For the text-containing cell, return its midpoint in (X, Y) coordinate format. 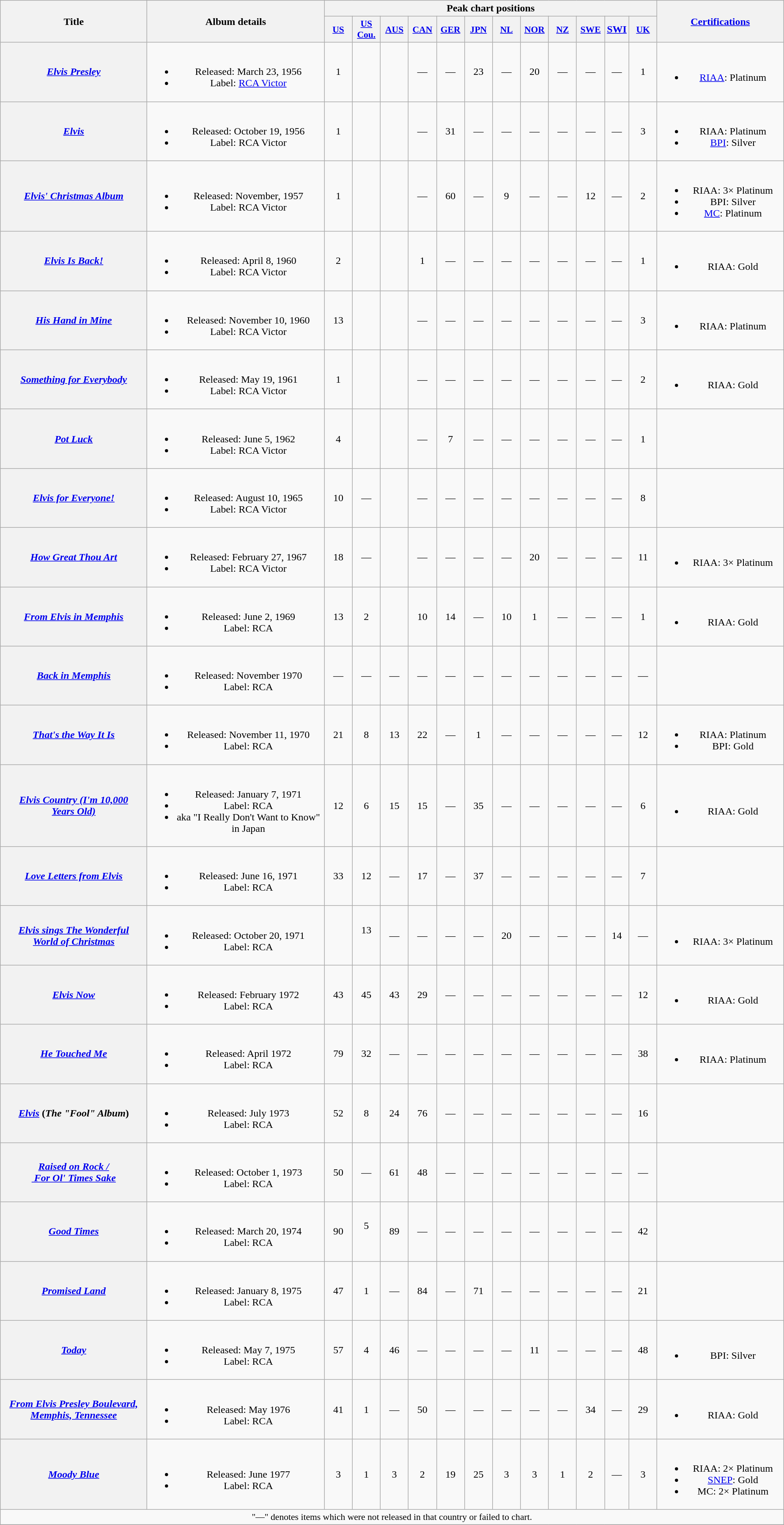
Released: October 20, 1971Label: RCA (236, 935)
Pot Luck (74, 439)
RIAA: 3× PlatinumBPI: SilverMC: Platinum (721, 196)
19 (450, 1474)
61 (394, 1172)
RIAA: PlatinumBPI: Gold (721, 735)
Released: March 23, 1956Label: RCA Victor (236, 72)
Released: March 20, 1974Label: RCA (236, 1232)
He Touched Me (74, 1054)
33 (338, 876)
Released: June 16, 1971Label: RCA (236, 876)
How Great Thou Art (74, 557)
GER (450, 30)
Back in Memphis (74, 676)
47 (338, 1291)
Released: November 1970Label: RCA (236, 676)
From Elvis in Memphis (74, 617)
45 (366, 995)
From Elvis Presley Boulevard, Memphis, Tennessee (74, 1409)
Released: November 11, 1970Label: RCA (236, 735)
Released: May 19, 1961Label: RCA Victor (236, 379)
JPN (478, 30)
US (338, 30)
34 (590, 1409)
Released: June 5, 1962Label: RCA Victor (236, 439)
Released: October 1, 1973Label: RCA (236, 1172)
Released: January 7, 1971Label: RCAaka "I Really Don't Want to Know" in Japan (236, 806)
18 (338, 557)
Released: May 1976Label: RCA (236, 1409)
Elvis Now (74, 995)
46 (394, 1350)
71 (478, 1291)
That's the Way It Is (74, 735)
9 (507, 196)
17 (422, 876)
35 (478, 806)
Peak chart positions (491, 8)
Moody Blue (74, 1474)
Good Times (74, 1232)
Promised Land (74, 1291)
84 (422, 1291)
23 (478, 72)
41 (338, 1409)
Title (74, 21)
Released: February 1972Label: RCA (236, 995)
Elvis Presley (74, 72)
Elvis Is Back! (74, 261)
32 (366, 1054)
79 (338, 1054)
16 (643, 1113)
SWI (617, 30)
Released: June 2, 1969Label: RCA (236, 617)
UK (643, 30)
42 (643, 1232)
89 (394, 1232)
"—" denotes items which were not released in that country or failed to chart. (392, 1517)
Released: October 19, 1956Label: RCA Victor (236, 131)
Released: January 8, 1975Label: RCA (236, 1291)
Something for Everybody (74, 379)
Elvis (74, 131)
RIAA: PlatinumBPI: Silver (721, 131)
38 (643, 1054)
Raised on Rock / For Ol' Times Sake (74, 1172)
Elvis Country (I'm 10,000 Years Old) (74, 806)
NL (507, 30)
5 (366, 1232)
60 (450, 196)
Released: April 1972Label: RCA (236, 1054)
76 (422, 1113)
Elvis' Christmas Album (74, 196)
CAN (422, 30)
His Hand in Mine (74, 320)
AUS (394, 30)
US Cou. (366, 30)
Released: August 10, 1965Label: RCA Victor (236, 498)
Certifications (721, 21)
25 (478, 1474)
52 (338, 1113)
NZ (562, 30)
Elvis (The "Fool" Album) (74, 1113)
Today (74, 1350)
90 (338, 1232)
Released: November, 1957Label: RCA Victor (236, 196)
BPI: Silver (721, 1350)
57 (338, 1350)
Released: November 10, 1960Label: RCA Victor (236, 320)
SWE (590, 30)
Elvis for Everyone! (74, 498)
37 (478, 876)
24 (394, 1113)
Love Letters from Elvis (74, 876)
Released: April 8, 1960Label: RCA Victor (236, 261)
22 (422, 735)
Released: February 27, 1967Label: RCA Victor (236, 557)
NOR (535, 30)
Album details (236, 21)
Released: May 7, 1975Label: RCA (236, 1350)
Released: June 1977Label: RCA (236, 1474)
31 (450, 131)
Released: July 1973Label: RCA (236, 1113)
RIAA: 2× PlatinumSNEP: GoldMC: 2× Platinum (721, 1474)
Elvis sings The WonderfulWorld of Christmas (74, 935)
